Identify which cell holds the provided text, then report its [x, y] central coordinate. 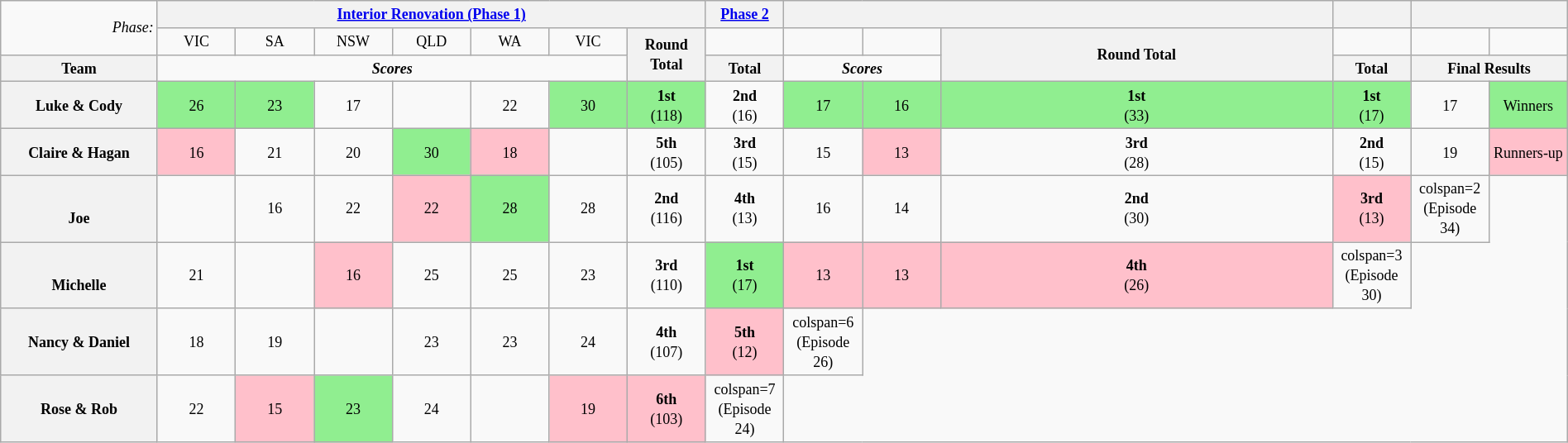
5th(12) [744, 342]
Phase: [79, 28]
Runners-up [1528, 152]
3rd(110) [667, 276]
5th(105) [667, 152]
1st(118) [667, 106]
colspan=7 (Episode 24) [744, 408]
2nd(15) [1371, 152]
3rd(15) [744, 152]
1st(33) [1136, 106]
Winners [1528, 106]
Interior Renovation (Phase 1) [432, 15]
Michelle [79, 276]
26 [197, 106]
QLD [432, 41]
4th(26) [1136, 276]
Team [79, 68]
3rd(28) [1136, 152]
2nd(16) [744, 106]
20 [354, 152]
SA [275, 41]
2nd(116) [667, 208]
Nancy & Daniel [79, 342]
14 [901, 208]
Claire & Hagan [79, 152]
2nd(30) [1136, 208]
3rd(13) [1371, 208]
Final Results [1489, 68]
NSW [354, 41]
4th(107) [667, 342]
colspan=3 (Episode 30) [1371, 276]
Joe [79, 208]
WA [509, 41]
4th(13) [744, 208]
colspan=2 (Episode 34) [1451, 208]
Rose & Rob [79, 408]
Luke & Cody [79, 106]
colspan=6 (Episode 26) [824, 342]
6th(103) [667, 408]
Phase 2 [744, 15]
